Locate the cell with the specified text and output its [X, Y] center coordinate. 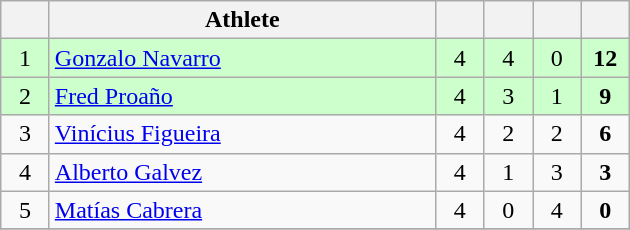
Matías Cabrera [242, 210]
Fred Proaño [242, 96]
6 [606, 134]
Vinícius Figueira [242, 134]
9 [606, 96]
5 [26, 210]
Gonzalo Navarro [242, 58]
Athlete [242, 20]
Alberto Galvez [242, 172]
12 [606, 58]
